Output the [x, y] coordinate of the center of the cell containing the given text.  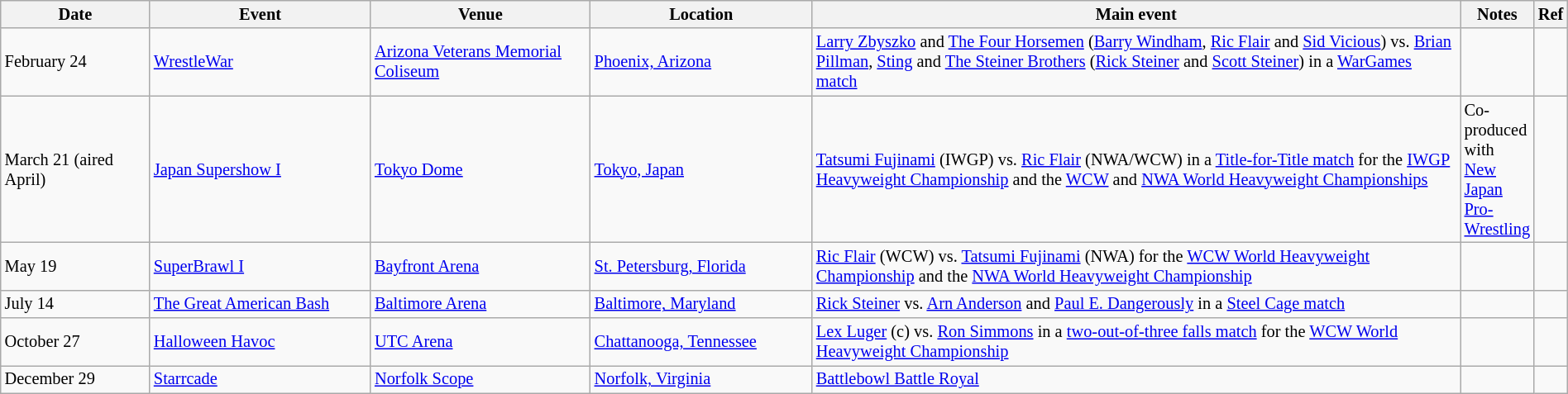
Notes [1497, 14]
March 21 (aired April) [75, 169]
Japan Supershow I [260, 169]
Ref [1551, 14]
Baltimore, Maryland [701, 304]
Venue [480, 14]
Tokyo, Japan [701, 169]
July 14 [75, 304]
UTC Arena [480, 342]
Norfolk, Virginia [701, 379]
Baltimore Arena [480, 304]
Tokyo Dome [480, 169]
Event [260, 14]
Bayfront Arena [480, 266]
Ric Flair (WCW) vs. Tatsumi Fujinami (NWA) for the WCW World Heavyweight Championship and the NWA World Heavyweight Championship [1136, 266]
Location [701, 14]
Main event [1136, 14]
St. Petersburg, Florida [701, 266]
May 19 [75, 266]
Rick Steiner vs. Arn Anderson and Paul E. Dangerously in a Steel Cage match [1136, 304]
Battlebowl Battle Royal [1136, 379]
October 27 [75, 342]
WrestleWar [260, 62]
December 29 [75, 379]
Halloween Havoc [260, 342]
The Great American Bash [260, 304]
Arizona Veterans Memorial Coliseum [480, 62]
SuperBrawl I [260, 266]
Phoenix, Arizona [701, 62]
Lex Luger (c) vs. Ron Simmons in a two-out-of-three falls match for the WCW World Heavyweight Championship [1136, 342]
Co-produced with New Japan Pro-Wrestling [1497, 169]
Starrcade [260, 379]
Date [75, 14]
Norfolk Scope [480, 379]
February 24 [75, 62]
Chattanooga, Tennessee [701, 342]
